From the cell containing the given text, extract its center point as [X, Y] coordinate. 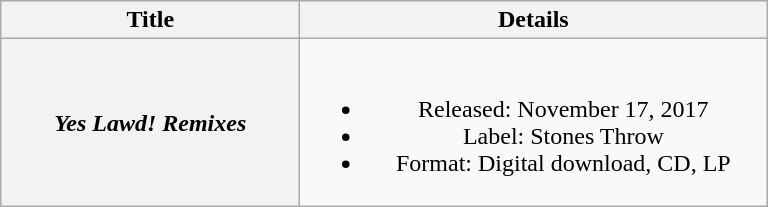
Yes Lawd! Remixes [150, 122]
Details [534, 20]
Released: November 17, 2017Label: Stones ThrowFormat: Digital download, CD, LP [534, 122]
Title [150, 20]
